For the text-containing cell, return its midpoint in [x, y] coordinate format. 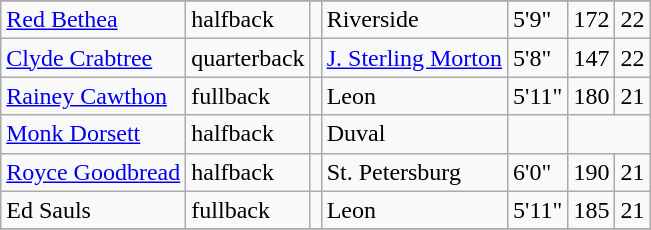
147 [592, 58]
quarterback [248, 58]
5'9" [538, 20]
Riverside [414, 20]
Ed Sauls [94, 210]
Duval [414, 134]
Royce Goodbread [94, 172]
172 [592, 20]
J. Sterling Morton [414, 58]
190 [592, 172]
5'8" [538, 58]
180 [592, 96]
Clyde Crabtree [94, 58]
6'0" [538, 172]
Monk Dorsett [94, 134]
St. Petersburg [414, 172]
185 [592, 210]
Rainey Cawthon [94, 96]
Red Bethea [94, 20]
